From the cell containing the given text, extract its center point as [X, Y] coordinate. 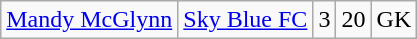
GK [394, 20]
Mandy McGlynn [90, 20]
3 [324, 20]
Sky Blue FC [246, 20]
20 [354, 20]
